Return the (x, y) coordinate for the center point of the cell that contains the specified text.  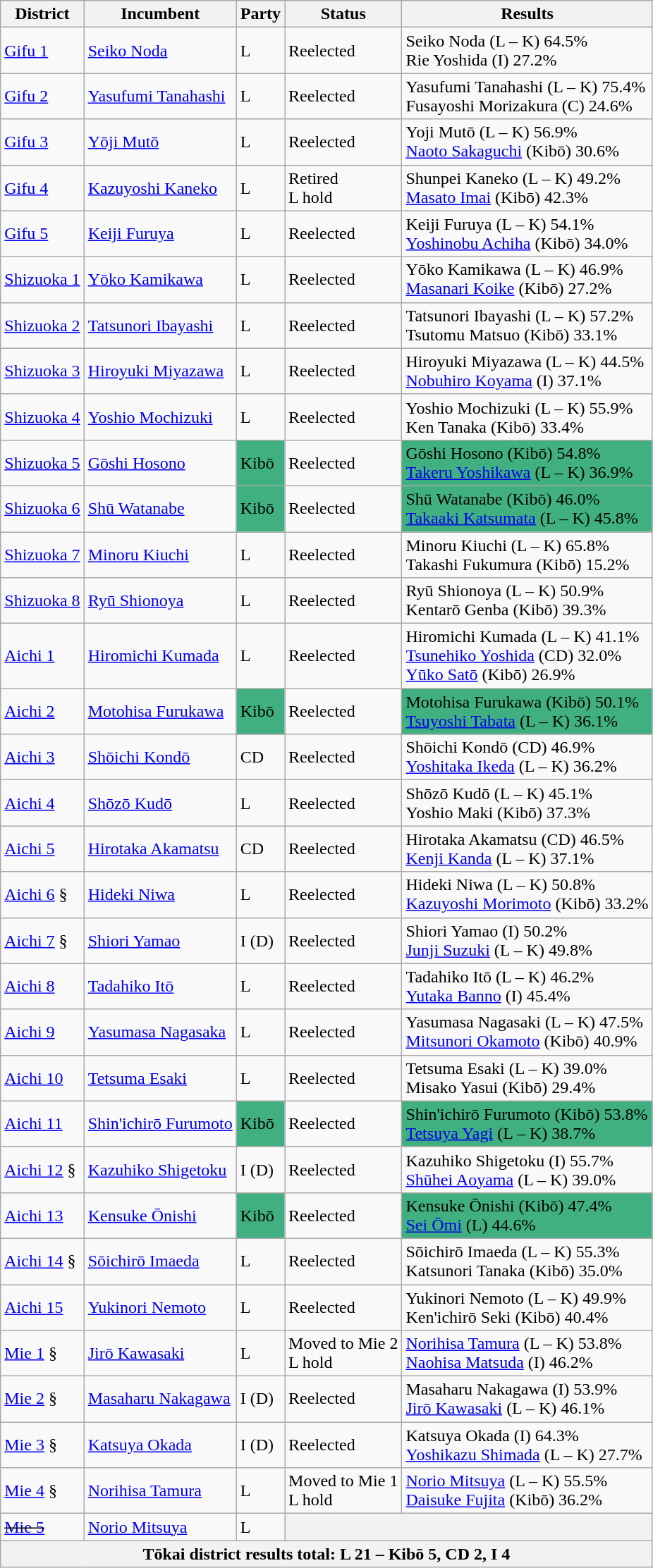
Shin'ichirō Furumoto (160, 1123)
Aichi 4 (42, 803)
Yukinori Nemoto (160, 1307)
Shiori Yamao (160, 940)
Seiko Noda (160, 51)
Aichi 10 (42, 1078)
Minoru Kiuchi (160, 554)
Sōichirō Imaeda (L – K) 55.3%Katsunori Tanaka (Kibō) 35.0% (527, 1261)
Party (260, 14)
Hiromichi Kumada (L – K) 41.1%Tsunehiko Yoshida (CD) 32.0%Yūko Satō (Kibō) 26.9% (527, 656)
Hideki Niwa (L – K) 50.8%Kazuyoshi Morimoto (Kibō) 33.2% (527, 895)
Shizuoka 2 (42, 326)
Aichi 15 (42, 1307)
Gifu 1 (42, 51)
Motohisa Furukawa (160, 712)
Tatsunori Ibayashi (160, 326)
Moved to Mie 1L hold (343, 1491)
Hideki Niwa (160, 895)
Sōichirō Imaeda (160, 1261)
Norio Mitsuya (160, 1527)
Yasufumi Tanahashi (160, 96)
Aichi 14 § (42, 1261)
Shōzō Kudō (L – K) 45.1%Yoshio Maki (Kibō) 37.3% (527, 803)
Yasufumi Tanahashi (L – K) 75.4%Fusayoshi Morizakura (C) 24.6% (527, 96)
Shū Watanabe (160, 509)
Katsuya Okada (160, 1445)
Yōko Kamikawa (160, 279)
Shizuoka 4 (42, 417)
Yasumasa Nagasaka (160, 1032)
Ryū Shionoya (L – K) 50.9%Kentarō Genba (Kibō) 39.3% (527, 600)
Tetsuma Esaki (L – K) 39.0%Misako Yasui (Kibō) 29.4% (527, 1078)
Moved to Mie 2L hold (343, 1353)
Incumbent (160, 14)
Jirō Kawasaki (160, 1353)
Status (343, 14)
Kensuke Ōnishi (Kibō) 47.4%Sei Ōmi (L) 44.6% (527, 1215)
Hiroyuki Miyazawa (L – K) 44.5%Nobuhiro Koyama (I) 37.1% (527, 371)
Kazuhiko Shigetoku (I) 55.7%Shūhei Aoyama (L – K) 39.0% (527, 1170)
Minoru Kiuchi (L – K) 65.8%Takashi Fukumura (Kibō) 15.2% (527, 554)
Kazuyoshi Kaneko (160, 187)
Aichi 1 (42, 656)
Mie 2 § (42, 1400)
Results (527, 14)
Tadahiko Itō (160, 987)
Hiromichi Kumada (160, 656)
Hirotaka Akamatsu (CD) 46.5%Kenji Kanda (L – K) 37.1% (527, 848)
Masaharu Nakagawa (I) 53.9%Jirō Kawasaki (L – K) 46.1% (527, 1400)
Kazuhiko Shigetoku (160, 1170)
RetiredL hold (343, 187)
Hirotaka Akamatsu (160, 848)
Aichi 8 (42, 987)
Aichi 9 (42, 1032)
Mie 4 § (42, 1491)
District (42, 14)
Gōshi Hosono (Kibō) 54.8%Takeru Yoshikawa (L – K) 36.9% (527, 462)
Tadahiko Itō (L – K) 46.2%Yutaka Banno (I) 45.4% (527, 987)
Gifu 5 (42, 234)
Shizuoka 5 (42, 462)
Shiori Yamao (I) 50.2%Junji Suzuki (L – K) 49.8% (527, 940)
Ryū Shionoya (160, 600)
Tetsuma Esaki (160, 1078)
Norihisa Tamura (L – K) 53.8%Naohisa Matsuda (I) 46.2% (527, 1353)
Yōji Mutō (160, 142)
Keiji Furuya (L – K) 54.1%Yoshinobu Achiha (Kibō) 34.0% (527, 234)
Shōichi Kondō (CD) 46.9%Yoshitaka Ikeda (L – K) 36.2% (527, 757)
Tōkai district results total: L 21 – Kibō 5, CD 2, I 4 (326, 1554)
Kensuke Ōnishi (160, 1215)
Yōko Kamikawa (L – K) 46.9%Masanari Koike (Kibō) 27.2% (527, 279)
Mie 3 § (42, 1445)
Katsuya Okada (I) 64.3%Yoshikazu Shimada (L – K) 27.7% (527, 1445)
Yoji Mutō (L – K) 56.9%Naoto Sakaguchi (Kibō) 30.6% (527, 142)
Shōzō Kudō (160, 803)
Shin'ichirō Furumoto (Kibō) 53.8%Tetsuya Yagi (L – K) 38.7% (527, 1123)
Seiko Noda (L – K) 64.5%Rie Yoshida (I) 27.2% (527, 51)
Gōshi Hosono (160, 462)
Shōichi Kondō (160, 757)
Shunpei Kaneko (L – K) 49.2%Masato Imai (Kibō) 42.3% (527, 187)
Motohisa Furukawa (Kibō) 50.1%Tsuyoshi Tabata (L – K) 36.1% (527, 712)
Norio Mitsuya (L – K) 55.5%Daisuke Fujita (Kibō) 36.2% (527, 1491)
Aichi 12 § (42, 1170)
Shizuoka 7 (42, 554)
Gifu 3 (42, 142)
Aichi 3 (42, 757)
Masaharu Nakagawa (160, 1400)
Yoshio Mochizuki (160, 417)
Aichi 11 (42, 1123)
Yasumasa Nagasaki (L – K) 47.5%Mitsunori Okamoto (Kibō) 40.9% (527, 1032)
Shizuoka 3 (42, 371)
Aichi 13 (42, 1215)
Tatsunori Ibayashi (L – K) 57.2%Tsutomu Matsuo (Kibō) 33.1% (527, 326)
Aichi 2 (42, 712)
Shizuoka 6 (42, 509)
Shū Watanabe (Kibō) 46.0%Takaaki Katsumata (L – K) 45.8% (527, 509)
Gifu 4 (42, 187)
Aichi 5 (42, 848)
Yukinori Nemoto (L – K) 49.9%Ken'ichirō Seki (Kibō) 40.4% (527, 1307)
Aichi 7 § (42, 940)
Aichi 6 § (42, 895)
Hiroyuki Miyazawa (160, 371)
Shizuoka 8 (42, 600)
Shizuoka 1 (42, 279)
Gifu 2 (42, 96)
Mie 5 (42, 1527)
Norihisa Tamura (160, 1491)
Keiji Furuya (160, 234)
Yoshio Mochizuki (L – K) 55.9%Ken Tanaka (Kibō) 33.4% (527, 417)
Mie 1 § (42, 1353)
